From the cell containing the given text, extract its center point as [x, y] coordinate. 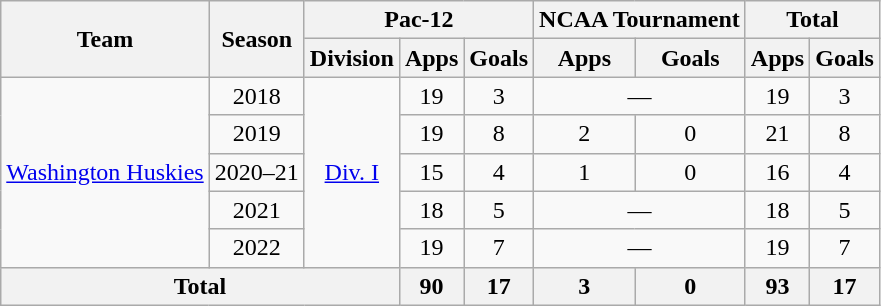
Team [105, 39]
2019 [256, 134]
Division [352, 58]
21 [777, 134]
2 [585, 134]
Div. I [352, 172]
2018 [256, 96]
Season [256, 39]
16 [777, 172]
2021 [256, 210]
2022 [256, 248]
Washington Huskies [105, 172]
1 [585, 172]
2020–21 [256, 172]
93 [777, 286]
NCAA Tournament [640, 20]
90 [431, 286]
Pac-12 [418, 20]
15 [431, 172]
